Pinpoint the cell where the given text exists, returning its (X, Y) midpoint coordinate. 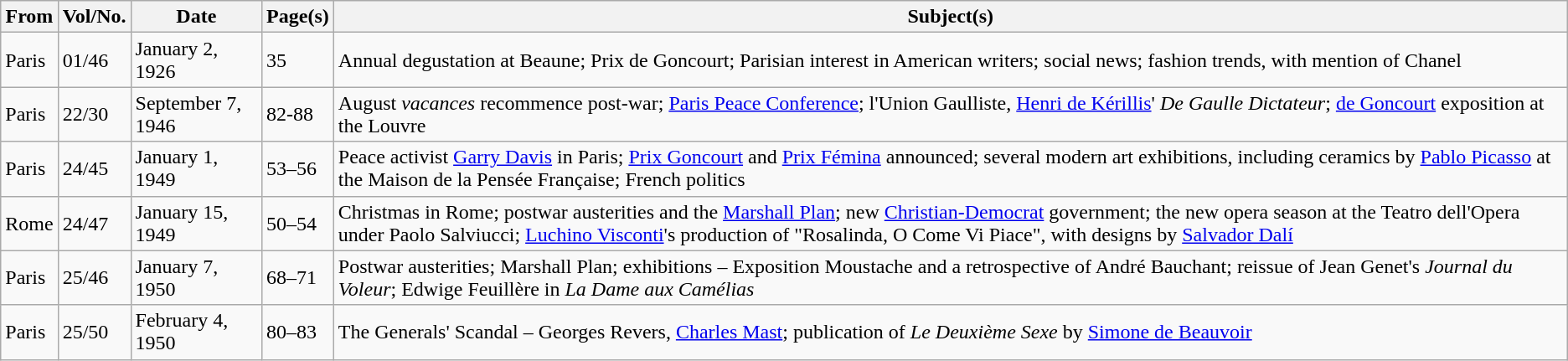
25/46 (94, 278)
February 4, 1950 (196, 332)
Page(s) (298, 17)
01/46 (94, 60)
Rome (29, 223)
22/30 (94, 114)
35 (298, 60)
82-88 (298, 114)
25/50 (94, 332)
68–71 (298, 278)
Annual degustation at Beaune; Prix de Goncourt; Parisian interest in American writers; social news; fashion trends, with mention of Chanel (950, 60)
January 7, 1950 (196, 278)
January 1, 1949 (196, 169)
50–54 (298, 223)
80–83 (298, 332)
January 15, 1949 (196, 223)
From (29, 17)
Vol/No. (94, 17)
24/45 (94, 169)
Date (196, 17)
Subject(s) (950, 17)
January 2, 1926 (196, 60)
September 7, 1946 (196, 114)
53–56 (298, 169)
The Generals' Scandal – Georges Revers, Charles Mast; publication of Le Deuxième Sexe by Simone de Beauvoir (950, 332)
24/47 (94, 223)
